Identify which cell holds the provided text, then report its [X, Y] central coordinate. 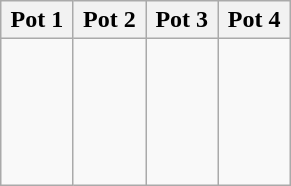
Pot 2 [109, 20]
Pot 3 [182, 20]
Pot 4 [254, 20]
Pot 1 [37, 20]
